Capture the cell that displays the provided text and extract its [X, Y] central coordinate. 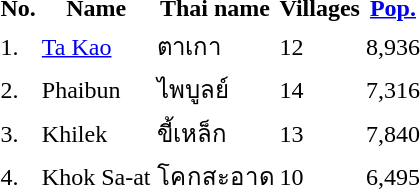
ขี้เหล็ก [215, 133]
ไพบูลย์ [215, 90]
12 [320, 46]
Ta Kao [96, 46]
Khilek [96, 133]
Phaibun [96, 90]
ตาเกา [215, 46]
14 [320, 90]
13 [320, 133]
